Provide the [x, y] coordinate of the cell's center where the given text is located.  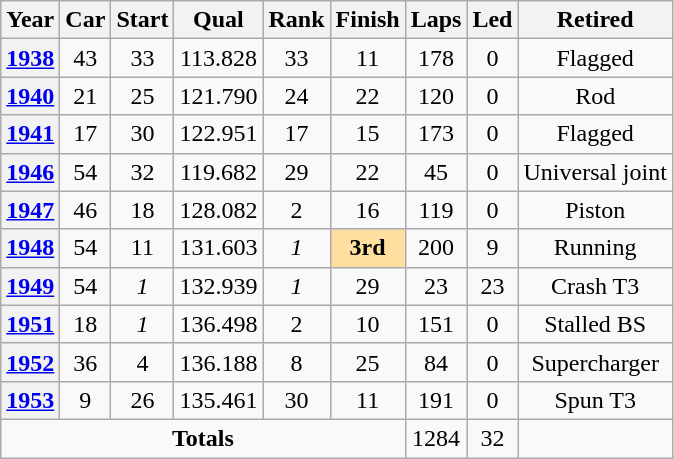
84 [436, 362]
Led [492, 20]
1941 [30, 134]
132.939 [218, 286]
128.082 [218, 210]
Retired [595, 20]
1953 [30, 400]
173 [436, 134]
4 [142, 362]
Year [30, 20]
21 [86, 96]
Piston [595, 210]
46 [86, 210]
Supercharger [595, 362]
119 [436, 210]
26 [142, 400]
131.603 [218, 248]
Spun T3 [595, 400]
Car [86, 20]
1940 [30, 96]
Stalled BS [595, 324]
Finish [368, 20]
1947 [30, 210]
136.188 [218, 362]
1948 [30, 248]
119.682 [218, 172]
1951 [30, 324]
151 [436, 324]
113.828 [218, 58]
15 [368, 134]
Laps [436, 20]
178 [436, 58]
24 [296, 96]
121.790 [218, 96]
Rank [296, 20]
8 [296, 362]
43 [86, 58]
120 [436, 96]
1938 [30, 58]
Universal joint [595, 172]
3rd [368, 248]
1952 [30, 362]
135.461 [218, 400]
Qual [218, 20]
36 [86, 362]
Running [595, 248]
Totals [203, 438]
1946 [30, 172]
191 [436, 400]
Crash T3 [595, 286]
Rod [595, 96]
Start [142, 20]
200 [436, 248]
122.951 [218, 134]
45 [436, 172]
1284 [436, 438]
136.498 [218, 324]
16 [368, 210]
1949 [30, 286]
10 [368, 324]
